From the cell containing the given text, extract its center point as [x, y] coordinate. 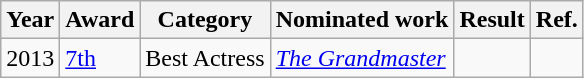
The Grandmaster [362, 58]
Category [205, 20]
2013 [30, 58]
Best Actress [205, 58]
Result [492, 20]
Award [100, 20]
7th [100, 58]
Nominated work [362, 20]
Year [30, 20]
Ref. [556, 20]
